Search for the cell housing the specified text and yield its (X, Y) center coordinate. 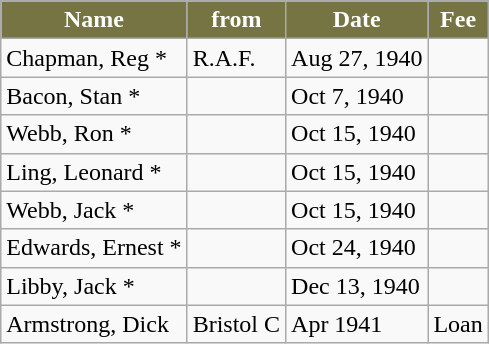
Apr 1941 (357, 324)
Name (94, 20)
Ling, Leonard * (94, 172)
from (236, 20)
Oct 24, 1940 (357, 248)
Bacon, Stan * (94, 96)
Oct 7, 1940 (357, 96)
Dec 13, 1940 (357, 286)
Edwards, Ernest * (94, 248)
Date (357, 20)
Loan (458, 324)
Webb, Jack * (94, 210)
Libby, Jack * (94, 286)
Aug 27, 1940 (357, 58)
Armstrong, Dick (94, 324)
Chapman, Reg * (94, 58)
Fee (458, 20)
R.A.F. (236, 58)
Bristol C (236, 324)
Webb, Ron * (94, 134)
